Pinpoint the cell where the given text exists, returning its (X, Y) midpoint coordinate. 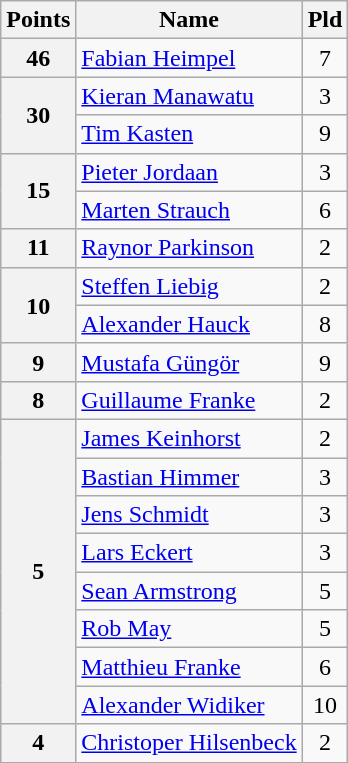
Fabian Heimpel (189, 58)
Steffen Liebig (189, 286)
Bastian Himmer (189, 477)
Points (38, 20)
Raynor Parkinson (189, 248)
4 (38, 743)
Tim Kasten (189, 134)
Christoper Hilsenbeck (189, 743)
Sean Armstrong (189, 591)
Lars Eckert (189, 553)
Rob May (189, 629)
James Keinhorst (189, 438)
15 (38, 191)
Pld (325, 20)
Mustafa Güngör (189, 362)
Kieran Manawatu (189, 96)
7 (325, 58)
30 (38, 115)
Matthieu Franke (189, 667)
Marten Strauch (189, 210)
Pieter Jordaan (189, 172)
Jens Schmidt (189, 515)
46 (38, 58)
Name (189, 20)
Alexander Widiker (189, 705)
Guillaume Franke (189, 400)
Alexander Hauck (189, 324)
11 (38, 248)
